Search for the cell housing the specified text and yield its (X, Y) center coordinate. 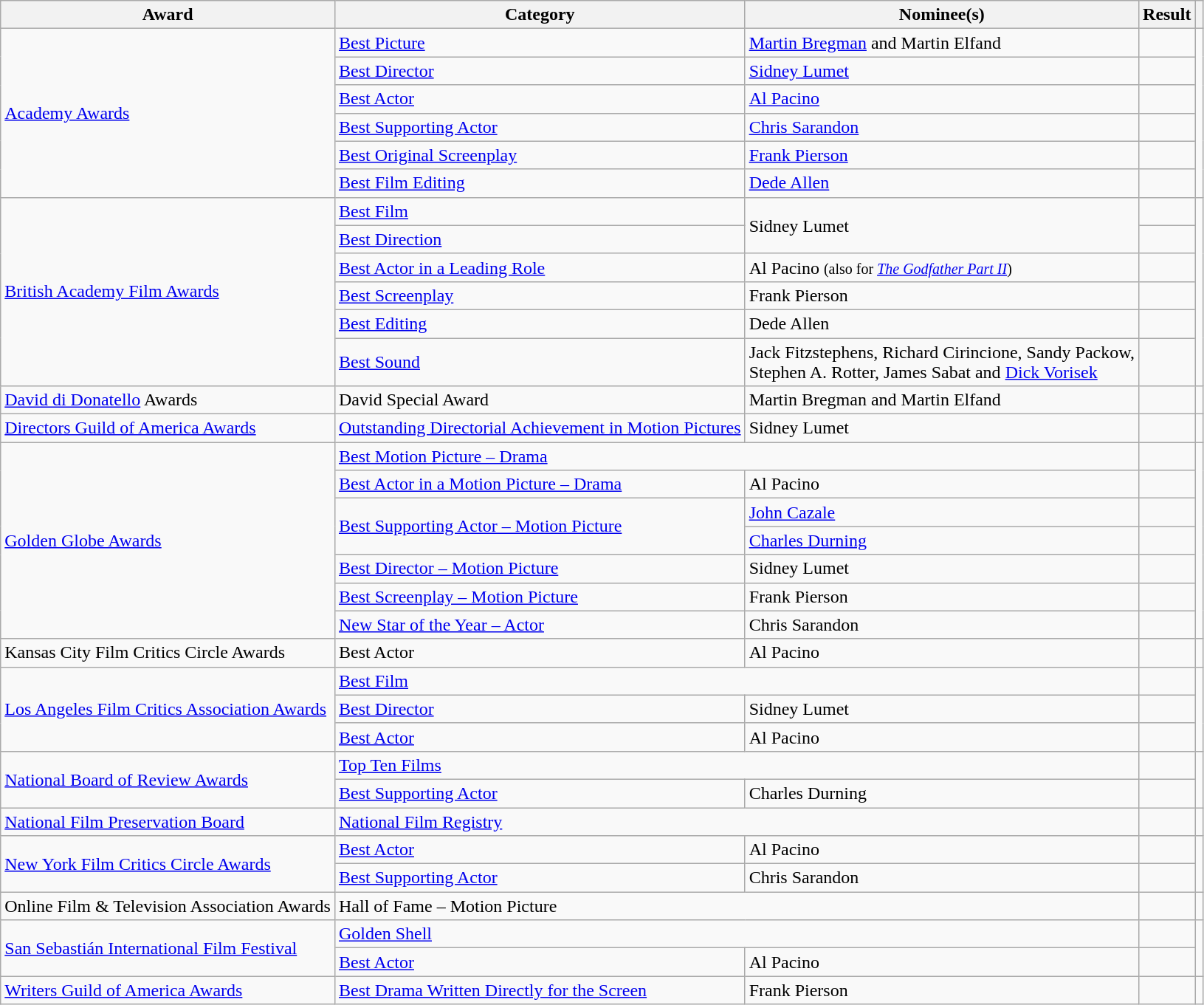
David di Donatello Awards (168, 400)
New York Film Critics Circle Awards (168, 864)
Best Sound (540, 362)
San Sebastián International Film Festival (168, 948)
National Board of Review Awards (168, 779)
Best Actor in a Motion Picture – Drama (540, 484)
Online Film & Television Association Awards (168, 906)
Best Film Editing (540, 183)
Best Screenplay (540, 295)
Al Pacino (also for The Godfather Part II) (942, 267)
Jack Fitzstephens, Richard Cirincione, Sandy Packow,Stephen A. Rotter, James Sabat and Dick Vorisek (942, 362)
Golden Globe Awards (168, 541)
National Film Registry (737, 822)
Award (168, 15)
Category (540, 15)
John Cazale (942, 512)
Best Editing (540, 323)
Academy Awards (168, 113)
Result (1167, 15)
Best Original Screenplay (540, 155)
Best Picture (540, 43)
British Academy Film Awards (168, 291)
Nominee(s) (942, 15)
David Special Award (540, 400)
Best Actor in a Leading Role (540, 267)
Outstanding Directorial Achievement in Motion Pictures (540, 428)
Golden Shell (737, 934)
Best Screenplay – Motion Picture (540, 597)
Best Supporting Actor – Motion Picture (540, 526)
New Star of the Year – Actor (540, 625)
National Film Preservation Board (168, 822)
Top Ten Films (737, 765)
Hall of Fame – Motion Picture (737, 906)
Best Drama Written Directly for the Screen (540, 990)
Best Motion Picture – Drama (737, 456)
Best Director – Motion Picture (540, 569)
Best Direction (540, 239)
Los Angeles Film Critics Association Awards (168, 709)
Kansas City Film Critics Circle Awards (168, 653)
Writers Guild of America Awards (168, 990)
Directors Guild of America Awards (168, 428)
